Return (x, y) of the center of cell containing provided text 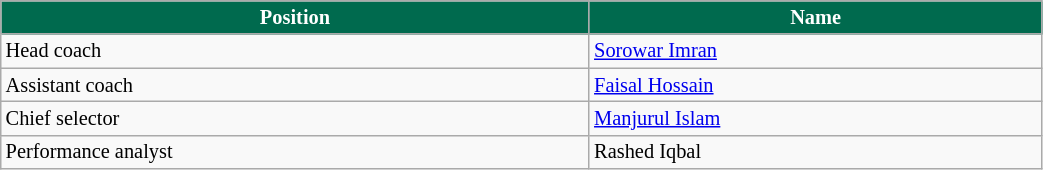
Manjurul Islam (816, 118)
Rashed Iqbal (816, 152)
Chief selector (295, 118)
Performance analyst (295, 152)
Faisal Hossain (816, 85)
Head coach (295, 51)
Sorowar Imran (816, 51)
Name (816, 17)
Assistant coach (295, 85)
Position (295, 17)
